Extract the (X, Y) coordinate from the center of the cell holding the provided text.  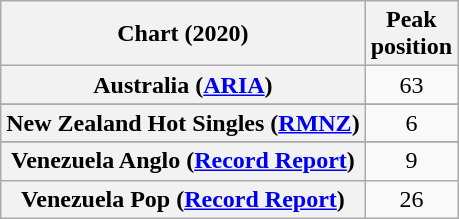
9 (411, 161)
6 (411, 123)
Venezuela Pop (Record Report) (183, 199)
Venezuela Anglo (Record Report) (183, 161)
26 (411, 199)
63 (411, 85)
Australia (ARIA) (183, 85)
New Zealand Hot Singles (RMNZ) (183, 123)
Peakposition (411, 34)
Chart (2020) (183, 34)
